Locate the cell with the specified text and output its [x, y] center coordinate. 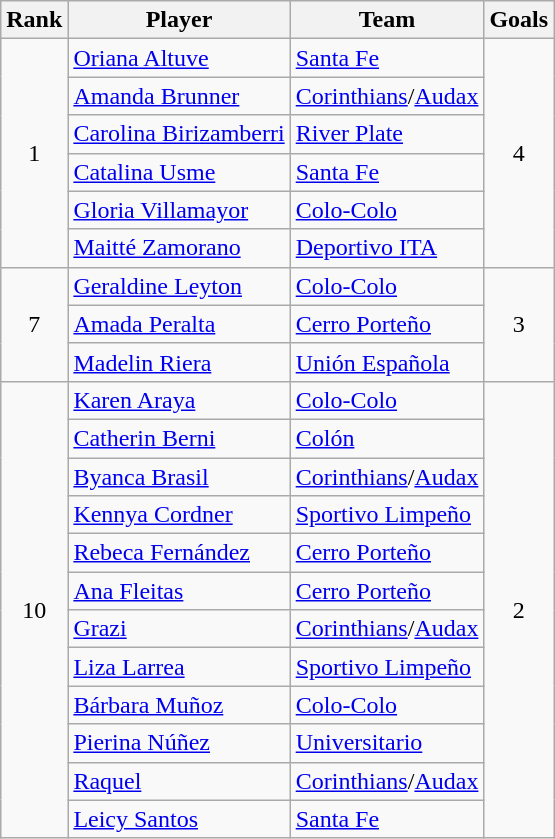
Amanda Brunner [179, 96]
Universitario [387, 743]
Byanca Brasil [179, 477]
Carolina Birizamberri [179, 134]
Raquel [179, 781]
Catherin Berni [179, 438]
2 [519, 610]
Rebeca Fernández [179, 553]
Catalina Usme [179, 172]
Rank [34, 20]
Goals [519, 20]
Karen Araya [179, 400]
10 [34, 610]
4 [519, 153]
1 [34, 153]
Unión Española [387, 362]
Deportivo ITA [387, 248]
Ana Fleitas [179, 591]
Gloria Villamayor [179, 210]
Player [179, 20]
Team [387, 20]
Grazi [179, 629]
3 [519, 324]
Amada Peralta [179, 324]
Oriana Altuve [179, 58]
Madelin Riera [179, 362]
Leicy Santos [179, 819]
Kennya Cordner [179, 515]
Geraldine Leyton [179, 286]
Liza Larrea [179, 667]
River Plate [387, 134]
Pierina Núñez [179, 743]
Maitté Zamorano [179, 248]
7 [34, 324]
Colón [387, 438]
Bárbara Muñoz [179, 705]
